Scan for the cell matching the given text and deliver its (X, Y) coordinate at center. 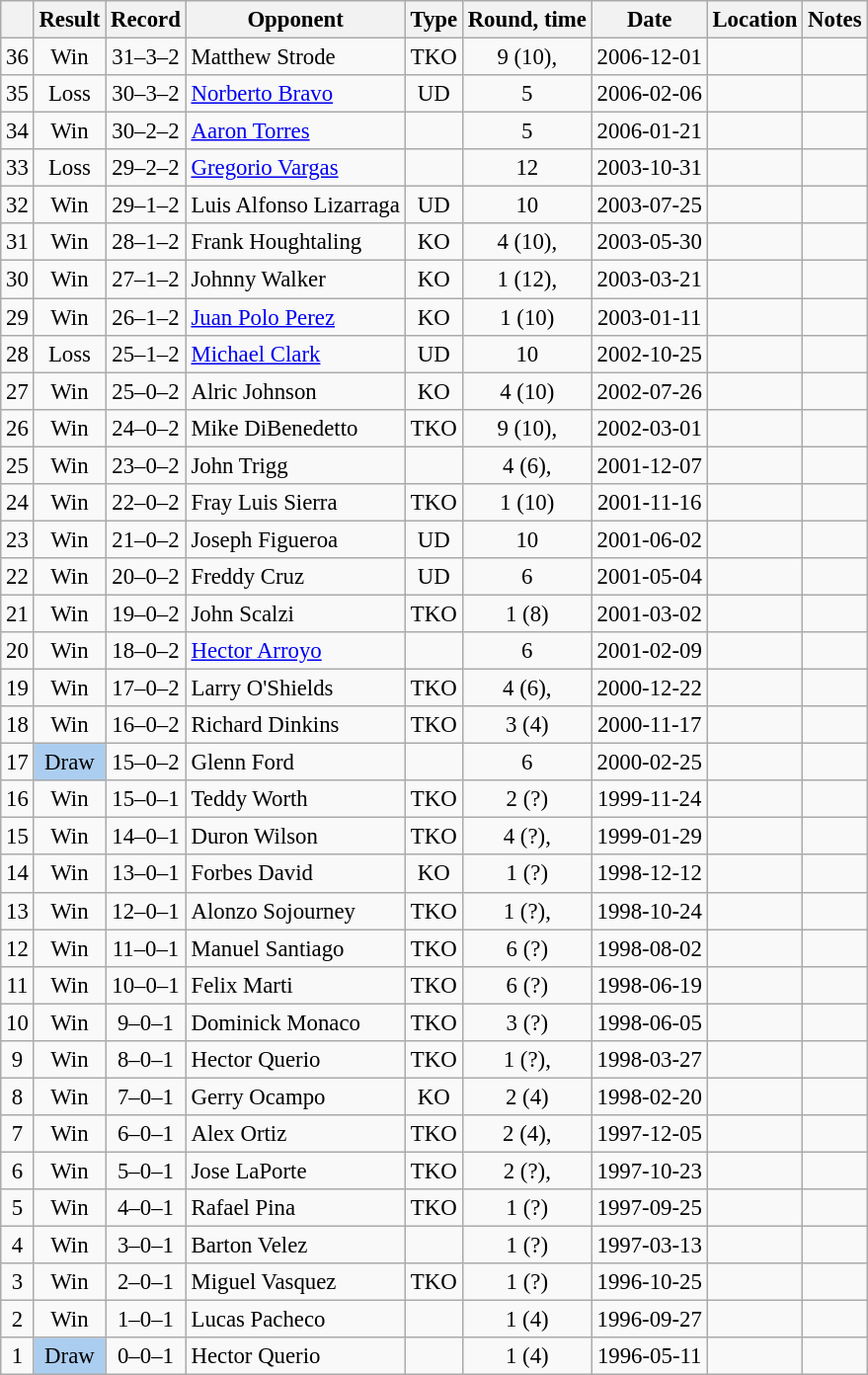
Location (754, 20)
1998-02-20 (650, 1096)
1 (18, 1356)
2003-03-21 (650, 280)
1998-06-05 (650, 1022)
Mike DiBenedetto (295, 428)
26–1–2 (146, 317)
22–0–2 (146, 503)
1997-03-13 (650, 1246)
14–0–1 (146, 837)
1997-12-05 (650, 1134)
1999-01-29 (650, 837)
31–3–2 (146, 57)
28 (18, 354)
1–0–1 (146, 1320)
Joseph Figueroa (295, 539)
Teddy Worth (295, 799)
3 (4) (527, 725)
20 (18, 651)
2002-03-01 (650, 428)
18 (18, 725)
1997-10-23 (650, 1171)
35 (18, 94)
John Trigg (295, 465)
Dominick Monaco (295, 1022)
1 (8) (527, 613)
32 (18, 205)
5–0–1 (146, 1171)
29–1–2 (146, 205)
Alex Ortiz (295, 1134)
2003-10-31 (650, 168)
Felix Marti (295, 985)
Date (650, 20)
Richard Dinkins (295, 725)
Alonzo Sojourney (295, 911)
Glenn Ford (295, 763)
1996-05-11 (650, 1356)
29 (18, 317)
2001-11-16 (650, 503)
0–0–1 (146, 1356)
7 (18, 1134)
Rafael Pina (295, 1208)
2001-12-07 (650, 465)
3 (18, 1282)
4 (18, 1246)
2006-01-21 (650, 131)
Fray Luis Sierra (295, 503)
34 (18, 131)
2000-02-25 (650, 763)
Norberto Bravo (295, 94)
17–0–2 (146, 688)
30–3–2 (146, 94)
9–0–1 (146, 1022)
Type (434, 20)
Juan Polo Perez (295, 317)
25 (18, 465)
16 (18, 799)
25–1–2 (146, 354)
19 (18, 688)
2002-07-26 (650, 391)
Hector Arroyo (295, 651)
Larry O'Shields (295, 688)
Opponent (295, 20)
Freddy Cruz (295, 577)
11–0–1 (146, 948)
20–0–2 (146, 577)
1996-09-27 (650, 1320)
8 (18, 1096)
14 (18, 874)
Alric Johnson (295, 391)
13 (18, 911)
2003-05-30 (650, 242)
25–0–2 (146, 391)
33 (18, 168)
27–1–2 (146, 280)
1998-06-19 (650, 985)
16–0–2 (146, 725)
Michael Clark (295, 354)
Gerry Ocampo (295, 1096)
Record (146, 20)
Duron Wilson (295, 837)
Frank Houghtaling (295, 242)
1998-12-12 (650, 874)
8–0–1 (146, 1060)
10–0–1 (146, 985)
2 (?) (527, 799)
29–2–2 (146, 168)
4 (10) (527, 391)
Notes (835, 20)
2000-11-17 (650, 725)
Jose LaPorte (295, 1171)
12–0–1 (146, 911)
23 (18, 539)
2001-02-09 (650, 651)
2 (18, 1320)
Matthew Strode (295, 57)
19–0–2 (146, 613)
2000-12-22 (650, 688)
36 (18, 57)
2 (4) (527, 1096)
3–0–1 (146, 1246)
6–0–1 (146, 1134)
24–0–2 (146, 428)
4 (10), (527, 242)
23–0–2 (146, 465)
27 (18, 391)
7–0–1 (146, 1096)
28–1–2 (146, 242)
Gregorio Vargas (295, 168)
31 (18, 242)
1998-10-24 (650, 911)
2001-05-04 (650, 577)
2003-01-11 (650, 317)
15 (18, 837)
24 (18, 503)
Lucas Pacheco (295, 1320)
1998-08-02 (650, 948)
2 (4), (527, 1134)
9 (18, 1060)
Result (69, 20)
18–0–2 (146, 651)
Barton Velez (295, 1246)
Miguel Vasquez (295, 1282)
2006-02-06 (650, 94)
Luis Alfonso Lizarraga (295, 205)
26 (18, 428)
2002-10-25 (650, 354)
11 (18, 985)
Forbes David (295, 874)
2006-12-01 (650, 57)
Aaron Torres (295, 131)
1997-09-25 (650, 1208)
1996-10-25 (650, 1282)
2003-07-25 (650, 205)
2001-06-02 (650, 539)
15–0–2 (146, 763)
John Scalzi (295, 613)
30 (18, 280)
4–0–1 (146, 1208)
2–0–1 (146, 1282)
1999-11-24 (650, 799)
1998-03-27 (650, 1060)
15–0–1 (146, 799)
1 (12), (527, 280)
2001-03-02 (650, 613)
30–2–2 (146, 131)
4 (?), (527, 837)
21–0–2 (146, 539)
13–0–1 (146, 874)
22 (18, 577)
3 (?) (527, 1022)
2 (?), (527, 1171)
21 (18, 613)
Manuel Santiago (295, 948)
17 (18, 763)
Round, time (527, 20)
Johnny Walker (295, 280)
